Extract the [x, y] coordinate from the center of the cell holding the provided text.  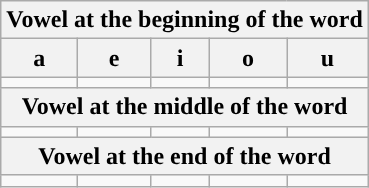
Vowel at the middle of the word [185, 107]
u [328, 58]
a [40, 58]
e [114, 58]
Vowel at the beginning of the word [185, 20]
i [180, 58]
Vowel at the end of the word [185, 156]
o [248, 58]
